Scan for the cell matching the given text and deliver its [X, Y] coordinate at center. 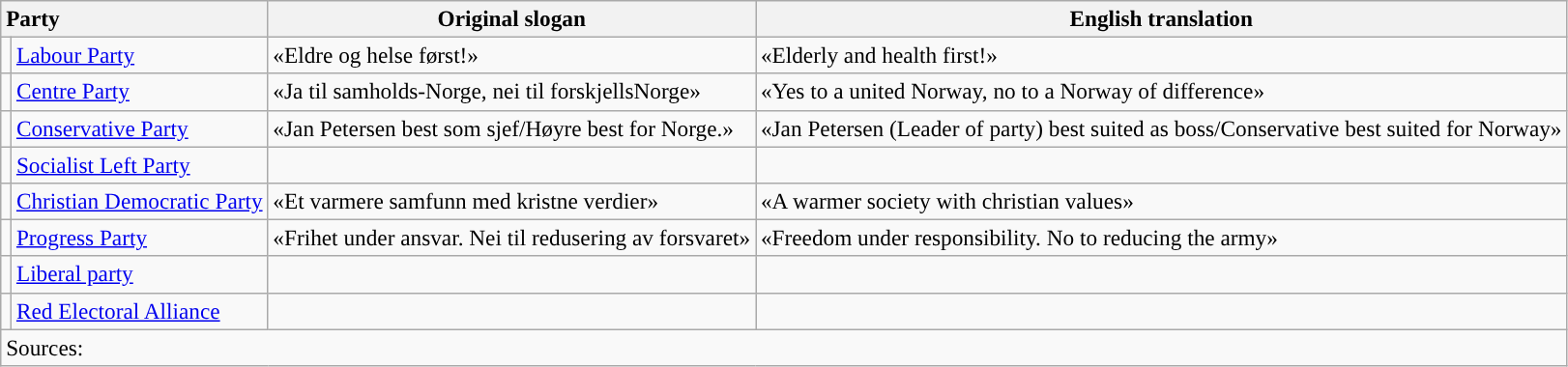
«Eldre og helse først!» [512, 55]
Christian Democratic Party [139, 201]
«Et varmere samfunn med kristne verdier» [512, 201]
Red Electoral Alliance [139, 311]
«Frihet under ansvar. Nei til redusering av forsvaret» [512, 238]
«Jan Petersen (Leader of party) best suited as boss/Conservative best suited for Norway» [1162, 128]
Original slogan [512, 18]
«A warmer society with christian values» [1162, 201]
«Ja til samholds-Norge, nei til forskjellsNorge» [512, 92]
Liberal party [139, 274]
«Jan Petersen best som sjef/Høyre best for Norge.» [512, 128]
«Elderly and health first!» [1162, 55]
English translation [1162, 18]
Party [134, 18]
Socialist Left Party [139, 164]
«Yes to a united Norway, no to a Norway of difference» [1162, 92]
Sources: [784, 347]
Centre Party [139, 92]
«Freedom under responsibility. No to reducing the army» [1162, 238]
Progress Party [139, 238]
Conservative Party [139, 128]
Labour Party [139, 55]
